For the text-containing cell, return its midpoint in (x, y) coordinate format. 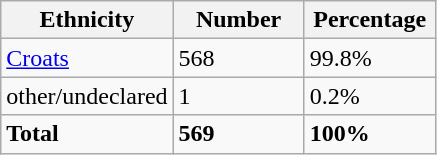
Total (87, 134)
100% (370, 134)
Number (238, 20)
99.8% (370, 58)
0.2% (370, 96)
568 (238, 58)
Ethnicity (87, 20)
other/undeclared (87, 96)
569 (238, 134)
1 (238, 96)
Percentage (370, 20)
Croats (87, 58)
